For the text-containing cell, return its midpoint in [x, y] coordinate format. 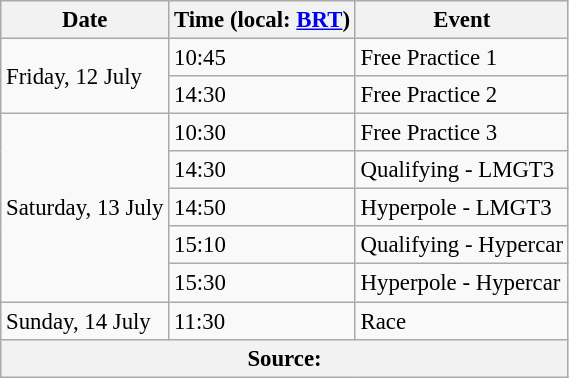
10:45 [262, 58]
10:30 [262, 133]
11:30 [262, 321]
Free Practice 1 [462, 58]
Hyperpole - LMGT3 [462, 208]
Friday, 12 July [85, 76]
Time (local: BRT) [262, 20]
Event [462, 20]
Saturday, 13 July [85, 208]
Hyperpole - Hypercar [462, 283]
Free Practice 2 [462, 95]
14:50 [262, 208]
Free Practice 3 [462, 133]
Race [462, 321]
Sunday, 14 July [85, 321]
15:30 [262, 283]
Source: [285, 358]
Qualifying - LMGT3 [462, 170]
Date [85, 20]
Qualifying - Hypercar [462, 245]
15:10 [262, 245]
